Detect which cell encompasses the target text, then output its [X, Y] center coordinate. 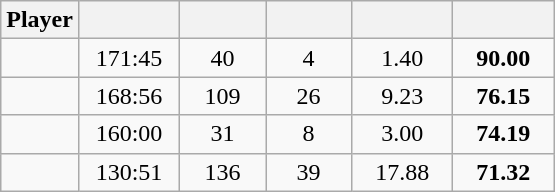
9.23 [402, 96]
3.00 [402, 134]
8 [309, 134]
171:45 [128, 58]
Player [40, 20]
71.32 [504, 172]
17.88 [402, 172]
130:51 [128, 172]
76.15 [504, 96]
168:56 [128, 96]
1.40 [402, 58]
26 [309, 96]
109 [223, 96]
40 [223, 58]
4 [309, 58]
31 [223, 134]
160:00 [128, 134]
74.19 [504, 134]
136 [223, 172]
39 [309, 172]
90.00 [504, 58]
